From the cell containing the given text, extract its center point as [x, y] coordinate. 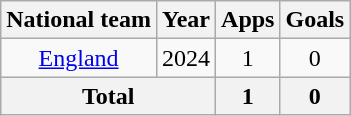
England [79, 58]
National team [79, 20]
Year [186, 20]
2024 [186, 58]
Apps [248, 20]
Goals [315, 20]
Total [108, 96]
